Scan for the cell matching the given text and deliver its (x, y) coordinate at center. 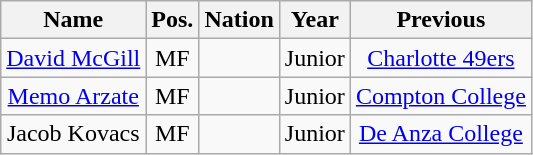
Charlotte 49ers (440, 58)
Memo Arzate (74, 96)
De Anza College (440, 134)
Nation (239, 20)
Jacob Kovacs (74, 134)
Compton College (440, 96)
Name (74, 20)
David McGill (74, 58)
Previous (440, 20)
Year (314, 20)
Pos. (172, 20)
